Return [x, y] of the center of cell containing provided text 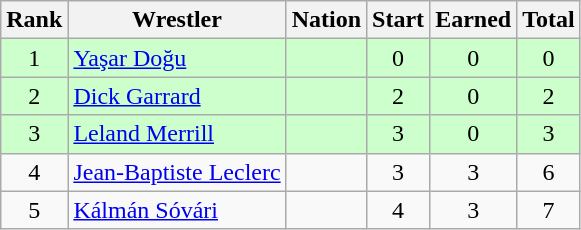
Dick Garrard [177, 96]
6 [549, 172]
Rank [34, 20]
1 [34, 58]
Leland Merrill [177, 134]
Earned [474, 20]
5 [34, 210]
Yaşar Doğu [177, 58]
Kálmán Sóvári [177, 210]
Start [398, 20]
Jean-Baptiste Leclerc [177, 172]
Nation [326, 20]
7 [549, 210]
Wrestler [177, 20]
Total [549, 20]
